Find where the given text appears and provide that cell's center as (x, y) coordinate. 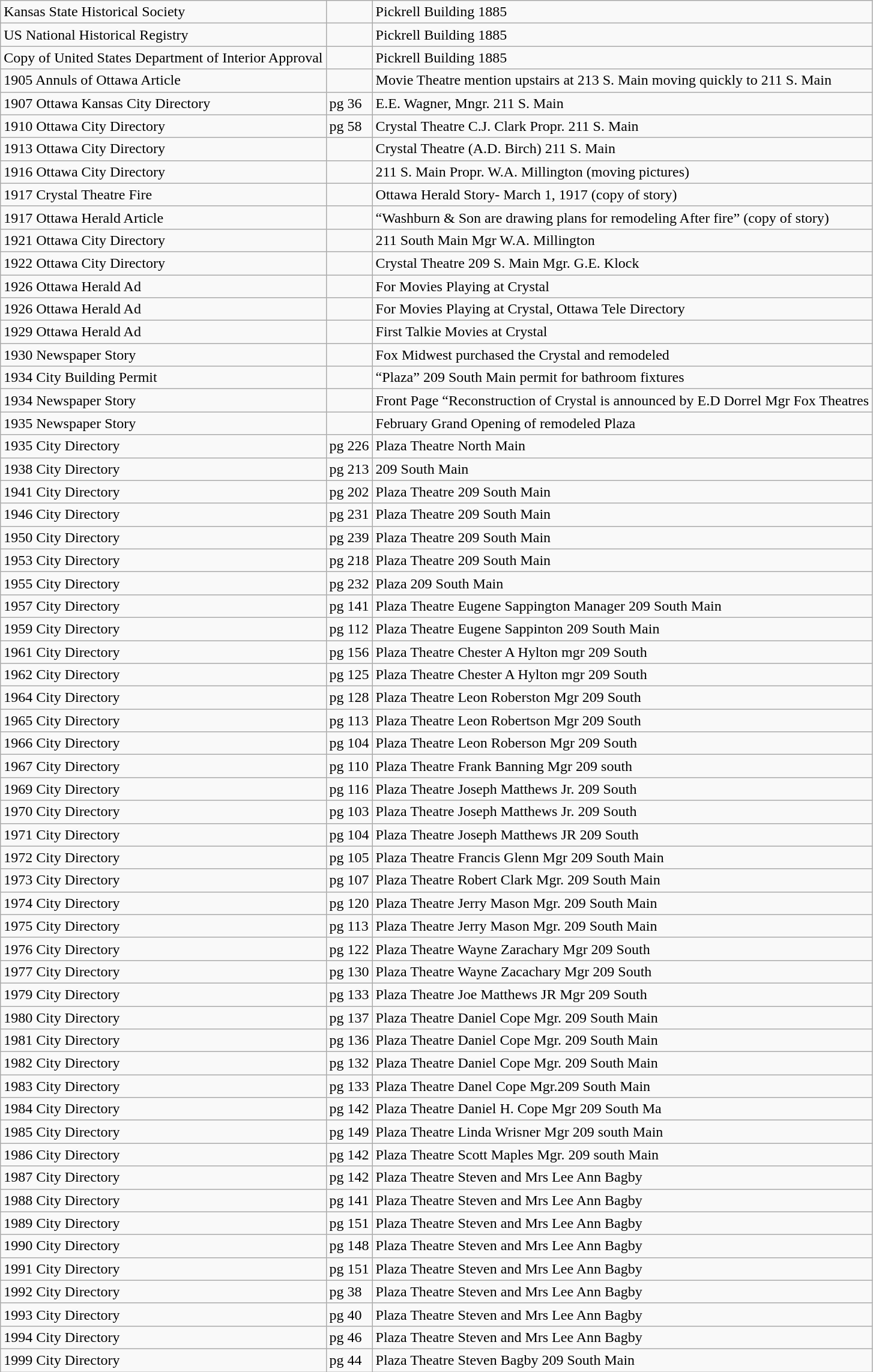
1964 City Directory (163, 698)
1965 City Directory (163, 721)
Ottawa Herald Story- March 1, 1917 (copy of story) (622, 195)
Plaza Theatre North Main (622, 446)
pg 149 (349, 1132)
pg 36 (349, 103)
1983 City Directory (163, 1086)
Plaza Theatre Leon Roberston Mgr 209 South (622, 698)
1989 City Directory (163, 1223)
1905 Annuls of Ottawa Article (163, 80)
1992 City Directory (163, 1292)
pg 156 (349, 651)
1977 City Directory (163, 972)
1938 City Directory (163, 469)
Plaza Theatre Robert Clark Mgr. 209 South Main (622, 880)
1972 City Directory (163, 857)
“Plaza” 209 South Main permit for bathroom fixtures (622, 378)
pg 148 (349, 1246)
1917 Crystal Theatre Fire (163, 195)
pg 213 (349, 469)
209 South Main (622, 469)
1982 City Directory (163, 1063)
1979 City Directory (163, 994)
E.E. Wagner, Mngr. 211 S. Main (622, 103)
1946 City Directory (163, 515)
1935 Newspaper Story (163, 423)
Plaza Theatre Eugene Sappinton 209 South Main (622, 629)
pg 202 (349, 492)
Plaza Theatre Steven Bagby 209 South Main (622, 1360)
1994 City Directory (163, 1337)
1957 City Directory (163, 606)
1981 City Directory (163, 1041)
1970 City Directory (163, 812)
1973 City Directory (163, 880)
pg 136 (349, 1041)
Plaza Theatre Wayne Zacachary Mgr 209 South (622, 972)
pg 128 (349, 698)
1929 Ottawa Herald Ad (163, 332)
1999 City Directory (163, 1360)
Fox Midwest purchased the Crystal and remodeled (622, 355)
Copy of United States Department of Interior Approval (163, 58)
pg 232 (349, 583)
Plaza Theatre Francis Glenn Mgr 209 South Main (622, 857)
Crystal Theatre (A.D. Birch) 211 S. Main (622, 149)
pg 58 (349, 126)
pg 132 (349, 1063)
pg 122 (349, 949)
1974 City Directory (163, 903)
1985 City Directory (163, 1132)
1984 City Directory (163, 1109)
1969 City Directory (163, 789)
pg 40 (349, 1314)
1921 Ottawa City Directory (163, 240)
1934 Newspaper Story (163, 400)
pg 110 (349, 766)
1988 City Directory (163, 1200)
pg 130 (349, 972)
1975 City Directory (163, 926)
pg 103 (349, 812)
1917 Ottawa Herald Article (163, 217)
Crystal Theatre C.J. Clark Propr. 211 S. Main (622, 126)
pg 125 (349, 675)
pg 137 (349, 1018)
1966 City Directory (163, 743)
US National Historical Registry (163, 35)
211 S. Main Propr. W.A. Millington (moving pictures) (622, 172)
Plaza Theatre Scott Maples Mgr. 209 south Main (622, 1155)
“Washburn & Son are drawing plans for remodeling After fire” (copy of story) (622, 217)
1976 City Directory (163, 949)
1980 City Directory (163, 1018)
1934 City Building Permit (163, 378)
February Grand Opening of remodeled Plaza (622, 423)
Kansas State Historical Society (163, 12)
pg 107 (349, 880)
1913 Ottawa City Directory (163, 149)
Plaza Theatre Joseph Matthews JR 209 South (622, 835)
1955 City Directory (163, 583)
1950 City Directory (163, 537)
1971 City Directory (163, 835)
1922 Ottawa City Directory (163, 263)
1991 City Directory (163, 1269)
First Talkie Movies at Crystal (622, 332)
For Movies Playing at Crystal (622, 286)
1967 City Directory (163, 766)
1916 Ottawa City Directory (163, 172)
pg 105 (349, 857)
For Movies Playing at Crystal, Ottawa Tele Directory (622, 309)
Plaza Theatre Daniel H. Cope Mgr 209 South Ma (622, 1109)
1987 City Directory (163, 1177)
Movie Theatre mention upstairs at 213 S. Main moving quickly to 211 S. Main (622, 80)
Plaza 209 South Main (622, 583)
Front Page “Reconstruction of Crystal is announced by E.D Dorrel Mgr Fox Theatres (622, 400)
1941 City Directory (163, 492)
1930 Newspaper Story (163, 355)
Plaza Theatre Leon Roberson Mgr 209 South (622, 743)
1961 City Directory (163, 651)
1953 City Directory (163, 560)
Plaza Theatre Linda Wrisner Mgr 209 south Main (622, 1132)
pg 116 (349, 789)
1962 City Directory (163, 675)
pg 112 (349, 629)
1986 City Directory (163, 1155)
1993 City Directory (163, 1314)
Plaza Theatre Frank Banning Mgr 209 south (622, 766)
pg 218 (349, 560)
1935 City Directory (163, 446)
Plaza Theatre Danel Cope Mgr.209 South Main (622, 1086)
pg 239 (349, 537)
1959 City Directory (163, 629)
Plaza Theatre Eugene Sappington Manager 209 South Main (622, 606)
pg 46 (349, 1337)
Crystal Theatre 209 S. Main Mgr. G.E. Klock (622, 263)
pg 120 (349, 903)
Plaza Theatre Joe Matthews JR Mgr 209 South (622, 994)
pg 44 (349, 1360)
pg 231 (349, 515)
1910 Ottawa City Directory (163, 126)
1907 Ottawa Kansas City Directory (163, 103)
Plaza Theatre Leon Robertson Mgr 209 South (622, 721)
pg 226 (349, 446)
1990 City Directory (163, 1246)
Plaza Theatre Wayne Zarachary Mgr 209 South (622, 949)
pg 38 (349, 1292)
211 South Main Mgr W.A. Millington (622, 240)
